Search for the cell housing the specified text and yield its [X, Y] center coordinate. 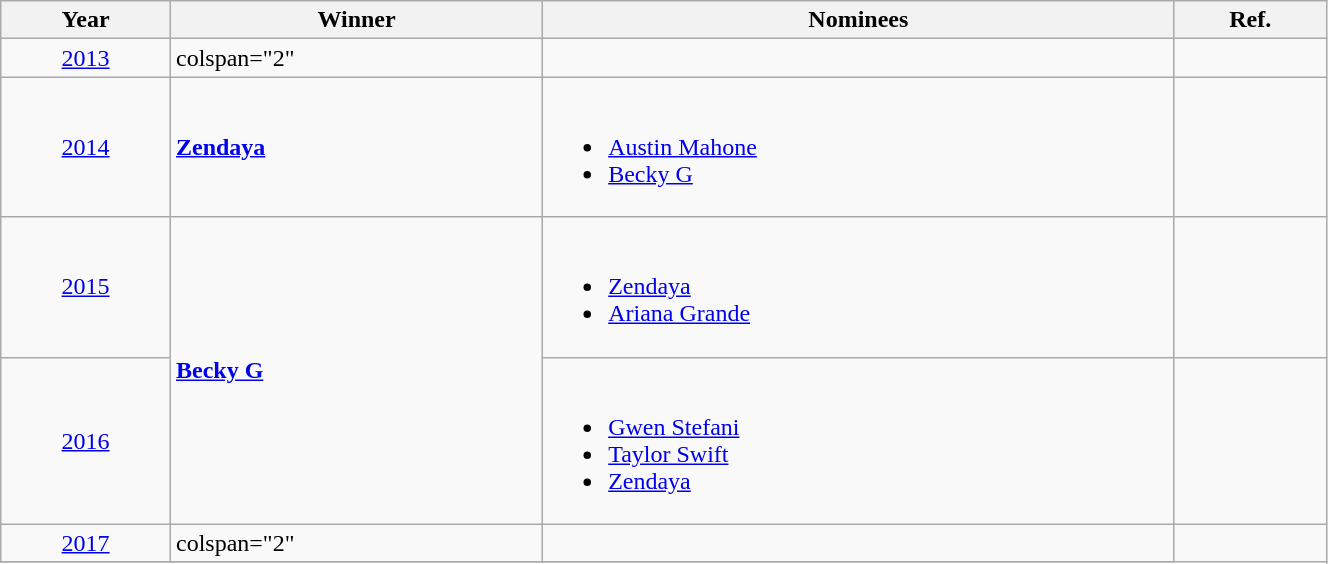
2017 [86, 543]
Winner [356, 20]
Ref. [1250, 20]
Becky G [356, 370]
2015 [86, 287]
Nominees [858, 20]
Zendaya [356, 147]
Year [86, 20]
2016 [86, 440]
ZendayaAriana Grande [858, 287]
Gwen StefaniTaylor SwiftZendaya [858, 440]
2014 [86, 147]
Austin MahoneBecky G [858, 147]
2013 [86, 58]
